Output the [x, y] coordinate of the center of the cell containing the given text.  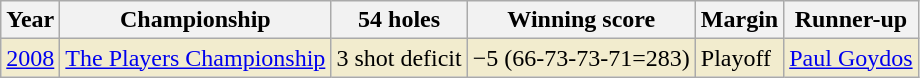
Winning score [581, 20]
Year [30, 20]
Championship [196, 20]
The Players Championship [196, 58]
Paul Goydos [851, 58]
Runner-up [851, 20]
−5 (66-73-73-71=283) [581, 58]
Playoff [739, 58]
Margin [739, 20]
54 holes [399, 20]
2008 [30, 58]
3 shot deficit [399, 58]
